Output the (X, Y) coordinate of the center of the cell containing the given text.  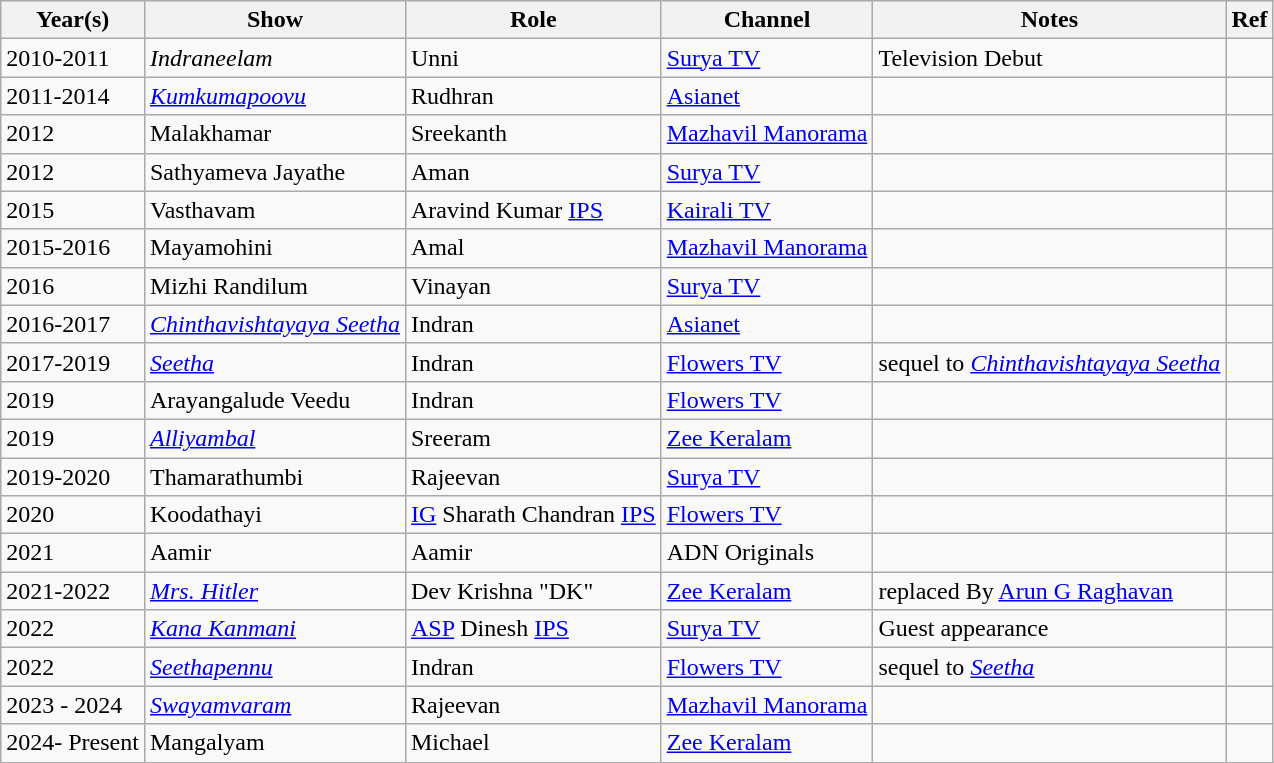
Chinthavishtayaya Seetha (274, 324)
2024- Present (73, 743)
Seetha (274, 362)
Unni (533, 58)
Koodathayi (274, 515)
2020 (73, 515)
Seethapennu (274, 667)
2016 (73, 286)
2015 (73, 210)
Alliyambal (274, 438)
Mrs. Hitler (274, 591)
Ref (1250, 20)
Channel (767, 20)
Mayamohini (274, 248)
Amal (533, 248)
2019-2020 (73, 477)
Year(s) (73, 20)
Dev Krishna "DK" (533, 591)
2017-2019 (73, 362)
Sreekanth (533, 134)
ASP Dinesh IPS (533, 629)
Notes (1050, 20)
2021 (73, 553)
Rudhran (533, 96)
replaced By Arun G Raghavan (1050, 591)
Vinayan (533, 286)
Guest appearance (1050, 629)
Television Debut (1050, 58)
Show (274, 20)
Kumkumapoovu (274, 96)
Vasthavam (274, 210)
Thamarathumbi (274, 477)
Kairali TV (767, 210)
Sreeram (533, 438)
2021-2022 (73, 591)
Mizhi Randilum (274, 286)
Indraneelam (274, 58)
IG Sharath Chandran IPS (533, 515)
2010-2011 (73, 58)
Malakhamar (274, 134)
Aravind Kumar IPS (533, 210)
sequel to Chinthavishtayaya Seetha (1050, 362)
Arayangalude Veedu (274, 400)
Role (533, 20)
Mangalyam (274, 743)
Sathyameva Jayathe (274, 172)
2023 - 2024 (73, 705)
2015-2016 (73, 248)
Swayamvaram (274, 705)
sequel to Seetha (1050, 667)
Aman (533, 172)
2011-2014 (73, 96)
Kana Kanmani (274, 629)
2016-2017 (73, 324)
ADN Originals (767, 553)
Michael (533, 743)
